Output the (x, y) coordinate of the center of the cell containing the given text.  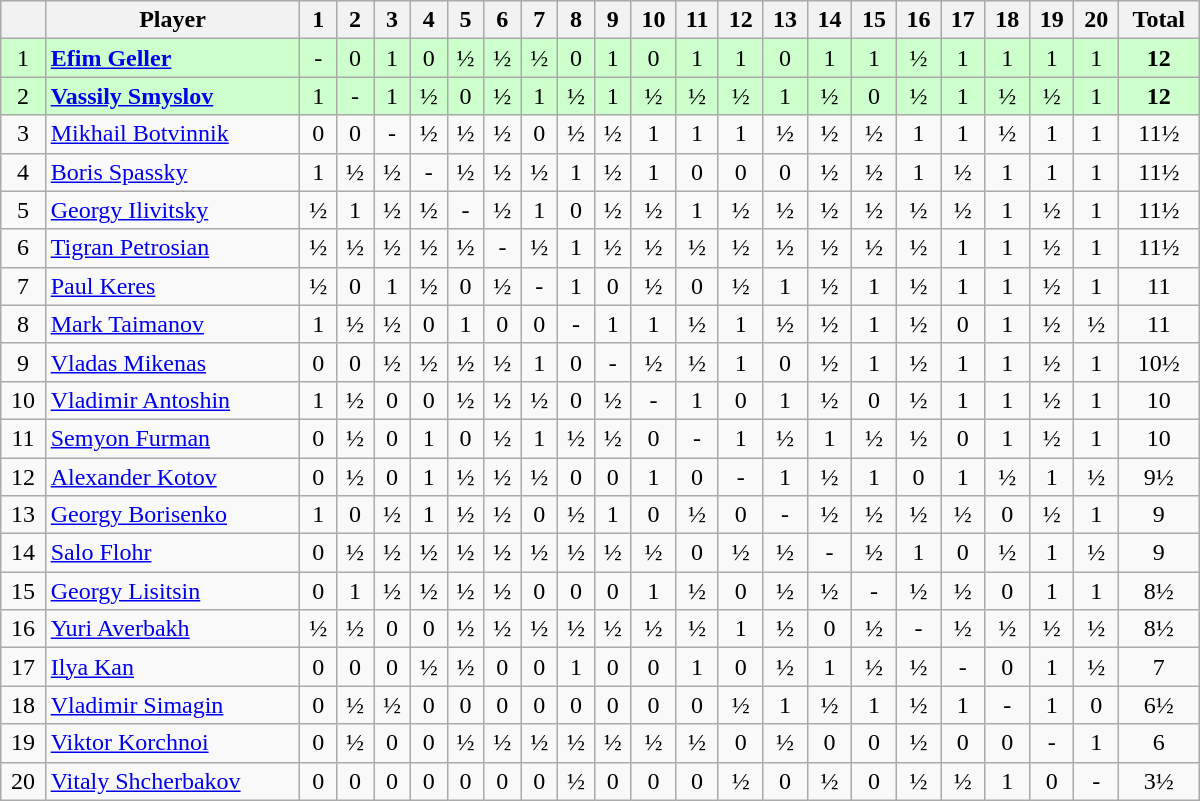
Mark Taimanov (172, 324)
Georgy Ilivitsky (172, 210)
Ilya Kan (172, 667)
6½ (1158, 705)
Viktor Korchnoi (172, 743)
Paul Keres (172, 286)
3½ (1158, 781)
Efim Geller (172, 58)
9½ (1158, 477)
Semyon Furman (172, 438)
Boris Spassky (172, 172)
Total (1158, 20)
Vassily Smyslov (172, 96)
Vladas Mikenas (172, 362)
Yuri Averbakh (172, 629)
Georgy Lisitsin (172, 591)
10½ (1158, 362)
Vladimir Antoshin (172, 400)
Mikhail Botvinnik (172, 134)
Salo Flohr (172, 553)
Vladimir Simagin (172, 705)
Vitaly Shcherbakov (172, 781)
Alexander Kotov (172, 477)
Player (172, 20)
Tigran Petrosian (172, 248)
Georgy Borisenko (172, 515)
